Detect which cell encompasses the target text, then output its [x, y] center coordinate. 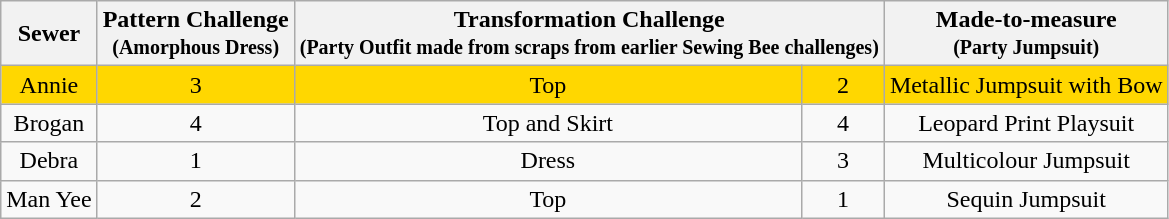
Dress [548, 161]
Transformation Challenge(Party Outfit made from scraps from earlier Sewing Bee challenges) [589, 34]
Brogan [49, 123]
Sequin Jumpsuit [1026, 199]
Leopard Print Playsuit [1026, 123]
Metallic Jumpsuit with Bow [1026, 85]
Annie [49, 85]
Multicolour Jumpsuit [1026, 161]
Debra [49, 161]
Sewer [49, 34]
Man Yee [49, 199]
Made-to-measure(Party Jumpsuit) [1026, 34]
Pattern Challenge(Amorphous Dress) [196, 34]
Top and Skirt [548, 123]
